Search for the cell housing the specified text and yield its [X, Y] center coordinate. 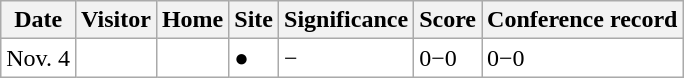
Visitor [116, 20]
● [254, 58]
Home [192, 20]
Score [448, 20]
− [346, 58]
Significance [346, 20]
Site [254, 20]
Date [38, 20]
Nov. 4 [38, 58]
Conference record [582, 20]
